Detect which cell encompasses the target text, then output its (x, y) center coordinate. 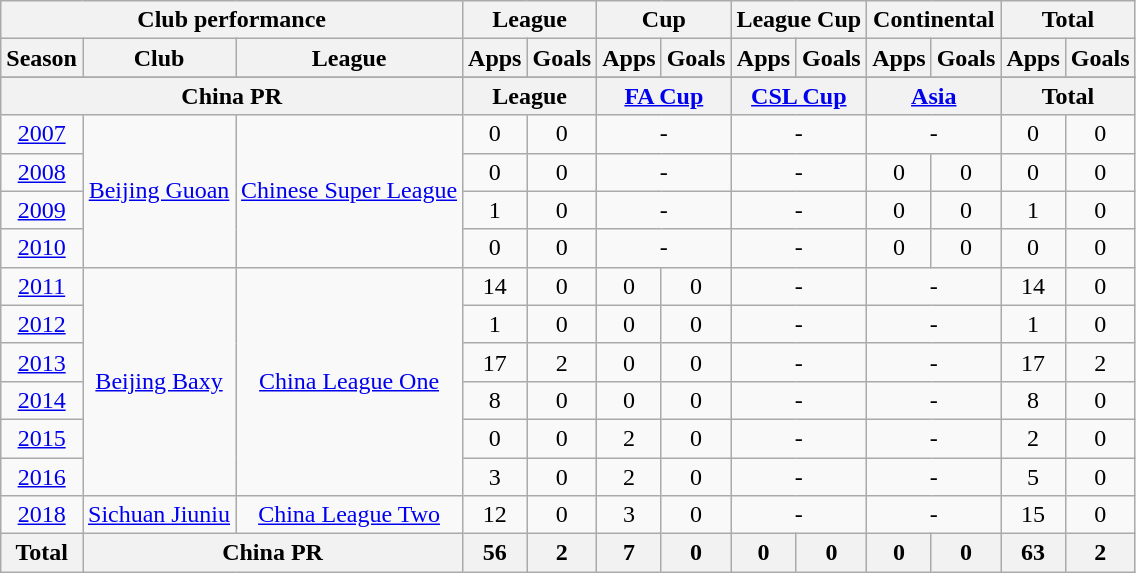
League Cup (799, 20)
Beijing Guoan (158, 191)
2010 (42, 248)
2007 (42, 134)
2011 (42, 286)
2016 (42, 477)
Beijing Baxy (158, 381)
2013 (42, 362)
China League One (350, 381)
15 (1033, 515)
12 (495, 515)
China League Two (350, 515)
2018 (42, 515)
FA Cup (664, 96)
Asia (934, 96)
2015 (42, 438)
Club (158, 58)
5 (1033, 477)
2008 (42, 172)
63 (1033, 553)
Sichuan Jiuniu (158, 515)
2014 (42, 400)
CSL Cup (799, 96)
Season (42, 58)
Cup (664, 20)
56 (495, 553)
Club performance (232, 20)
Continental (934, 20)
2009 (42, 210)
7 (629, 553)
Chinese Super League (350, 191)
2012 (42, 324)
